Scan for the cell matching the given text and deliver its [X, Y] coordinate at center. 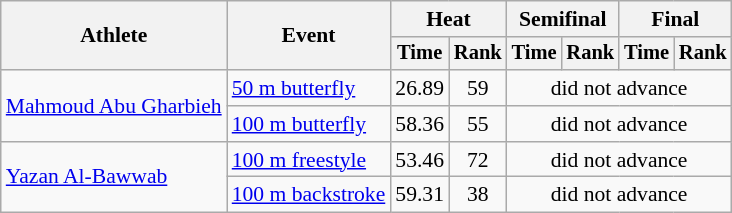
Event [309, 36]
Final [675, 19]
Yazan Al-Bawwab [114, 178]
55 [478, 124]
Mahmoud Abu Gharbieh [114, 106]
Semifinal [563, 19]
Athlete [114, 36]
100 m butterfly [309, 124]
53.46 [420, 160]
72 [478, 160]
26.89 [420, 88]
100 m backstroke [309, 195]
58.36 [420, 124]
Heat [448, 19]
38 [478, 195]
59 [478, 88]
59.31 [420, 195]
100 m freestyle [309, 160]
50 m butterfly [309, 88]
